Extract the (x, y) coordinate from the center of the cell holding the provided text.  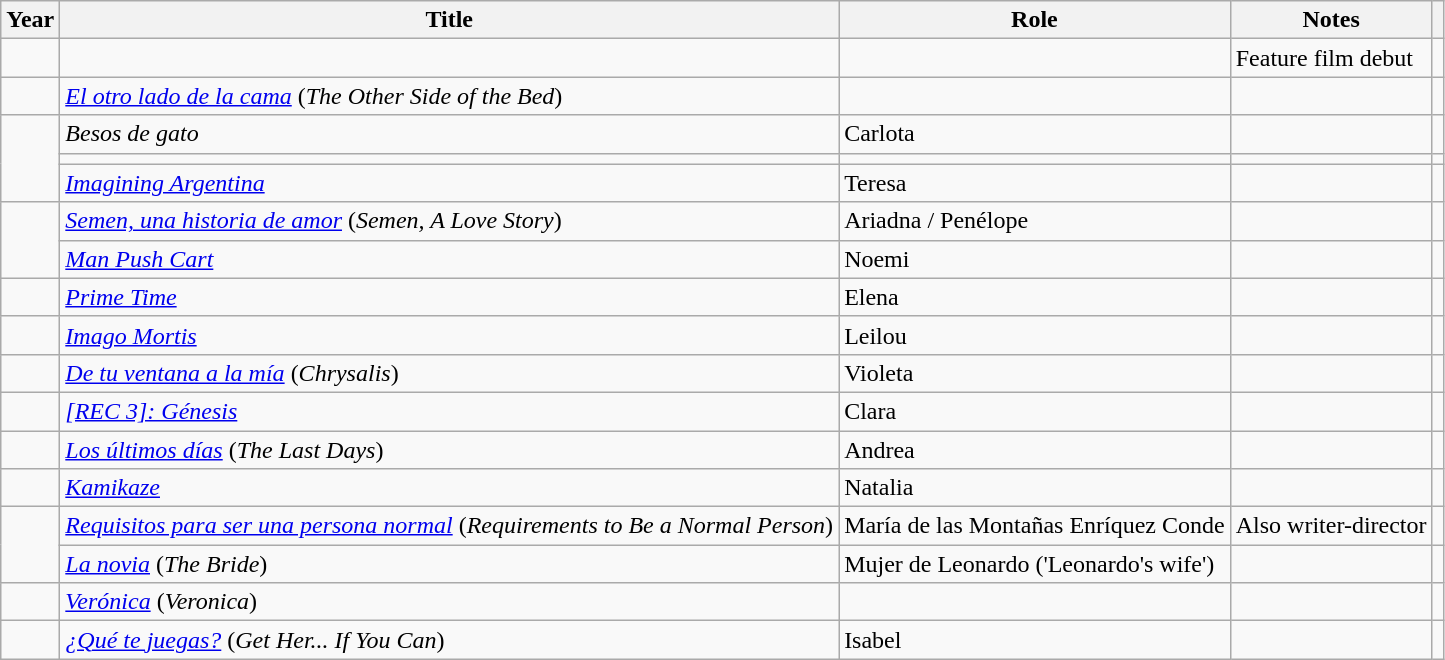
Los últimos días (The Last Days) (450, 449)
Notes (1331, 20)
Role (1035, 20)
María de las Montañas Enríquez Conde (1035, 526)
Andrea (1035, 449)
Leilou (1035, 335)
El otro lado de la cama (The Other Side of the Bed) (450, 96)
Natalia (1035, 488)
Year (30, 20)
Semen, una historia de amor (Semen, A Love Story) (450, 221)
[REC 3]: Génesis (450, 411)
Isabel (1035, 640)
Feature film debut (1331, 58)
Mujer de Leonardo ('Leonardo's wife') (1035, 564)
Carlota (1035, 134)
Imagining Argentina (450, 183)
Kamikaze (450, 488)
Teresa (1035, 183)
Violeta (1035, 373)
¿Qué te juegas? (Get Her... If You Can) (450, 640)
Besos de gato (450, 134)
La novia (The Bride) (450, 564)
Noemi (1035, 259)
Man Push Cart (450, 259)
De tu ventana a la mía (Chrysalis) (450, 373)
Elena (1035, 297)
Title (450, 20)
Clara (1035, 411)
Requisitos para ser una persona normal (Requirements to Be a Normal Person) (450, 526)
Verónica (Veronica) (450, 602)
Prime Time (450, 297)
Ariadna / Penélope (1035, 221)
Also writer-director (1331, 526)
Imago Mortis (450, 335)
